Output the [x, y] coordinate of the center of the cell containing the given text.  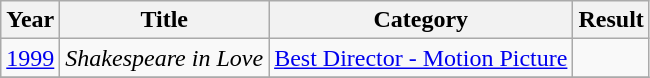
Best Director - Motion Picture [421, 58]
Year [30, 20]
Title [164, 20]
1999 [30, 58]
Category [421, 20]
Shakespeare in Love [164, 58]
Result [611, 20]
